Capture the cell that displays the provided text and extract its [x, y] central coordinate. 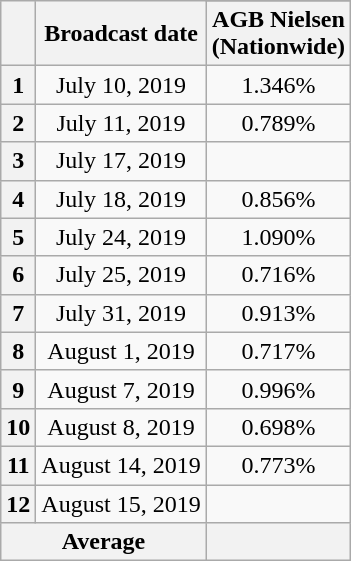
August 8, 2019 [121, 427]
0.996% [278, 389]
July 31, 2019 [121, 313]
0.698% [278, 427]
4 [18, 199]
12 [18, 503]
7 [18, 313]
3 [18, 161]
August 15, 2019 [121, 503]
0.716% [278, 275]
8 [18, 351]
July 10, 2019 [121, 85]
11 [18, 465]
July 18, 2019 [121, 199]
10 [18, 427]
July 25, 2019 [121, 275]
Average [104, 542]
6 [18, 275]
0.717% [278, 351]
Broadcast date [121, 34]
August 14, 2019 [121, 465]
August 1, 2019 [121, 351]
1.346% [278, 85]
0.773% [278, 465]
AGB Nielsen(Nationwide) [278, 34]
5 [18, 237]
1.090% [278, 237]
0.856% [278, 199]
July 11, 2019 [121, 123]
July 24, 2019 [121, 237]
1 [18, 85]
0.913% [278, 313]
July 17, 2019 [121, 161]
0.789% [278, 123]
9 [18, 389]
August 7, 2019 [121, 389]
2 [18, 123]
